Determine the [x, y] coordinate at the center of the cell enclosing the given text.  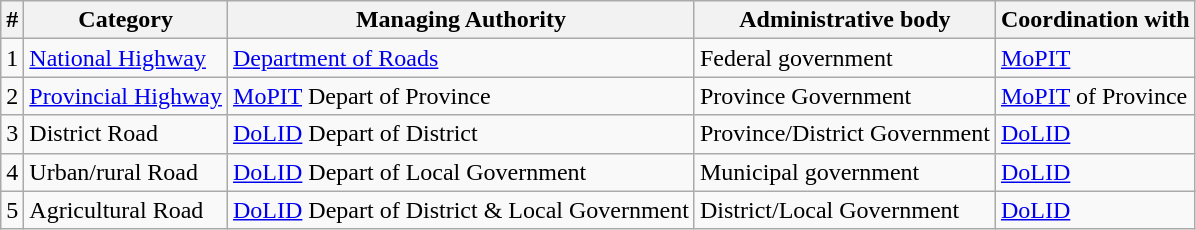
Municipal government [844, 172]
Federal government [844, 58]
1 [12, 58]
DoLID Depart of Local Government [462, 172]
National Highway [126, 58]
Urban/rural Road [126, 172]
3 [12, 134]
Department of Roads [462, 58]
MoPIT Depart of Province [462, 96]
Coordination with [1095, 20]
MoPIT [1095, 58]
Managing Authority [462, 20]
District Road [126, 134]
Agricultural Road [126, 210]
MoPIT of Province [1095, 96]
2 [12, 96]
Provincial Highway [126, 96]
4 [12, 172]
DoLID Depart of District & Local Government [462, 210]
5 [12, 210]
Administrative body [844, 20]
DoLID Depart of District [462, 134]
Province/District Government [844, 134]
# [12, 20]
Category [126, 20]
Province Government [844, 96]
District/Local Government [844, 210]
